Locate the cell with the specified text and output its [X, Y] center coordinate. 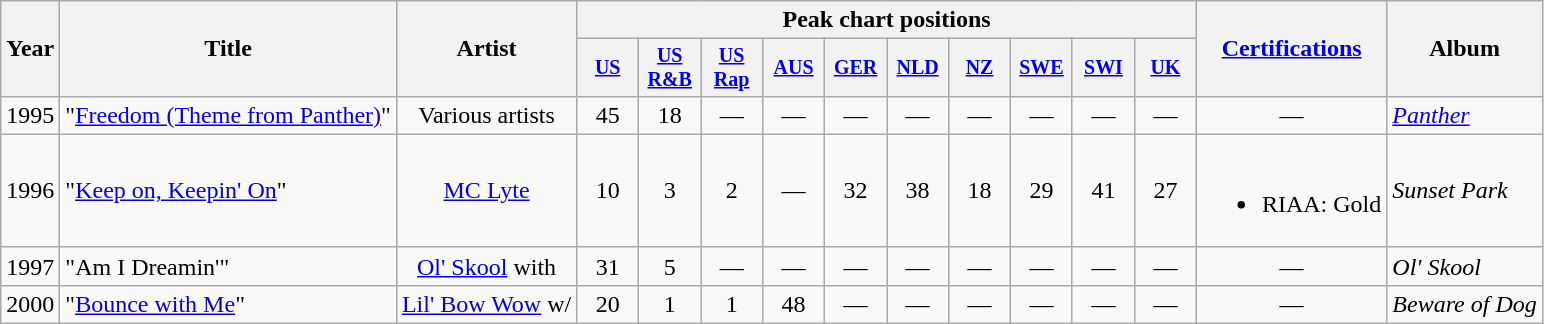
USRap [732, 68]
20 [608, 304]
29 [1042, 190]
2000 [30, 304]
Artist [486, 49]
2 [732, 190]
US [608, 68]
"Bounce with Me" [228, 304]
41 [1103, 190]
32 [856, 190]
3 [670, 190]
RIAA: Gold [1291, 190]
SWI [1103, 68]
SWE [1042, 68]
MC Lyte [486, 190]
"Am I Dreamin'" [228, 266]
Album [1464, 49]
Title [228, 49]
48 [794, 304]
Ol' Skool with [486, 266]
Various artists [486, 115]
1997 [30, 266]
"Freedom (Theme from Panther)" [228, 115]
Beware of Dog [1464, 304]
1996 [30, 190]
NZ [980, 68]
5 [670, 266]
Ol' Skool [1464, 266]
"Keep on, Keepin' On" [228, 190]
USR&B [670, 68]
GER [856, 68]
27 [1165, 190]
Peak chart positions [887, 20]
10 [608, 190]
Certifications [1291, 49]
Lil' Bow Wow w/ [486, 304]
1995 [30, 115]
Sunset Park [1464, 190]
31 [608, 266]
45 [608, 115]
Panther [1464, 115]
NLD [918, 68]
38 [918, 190]
Year [30, 49]
UK [1165, 68]
AUS [794, 68]
